From the cell containing the given text, extract its center point as [X, Y] coordinate. 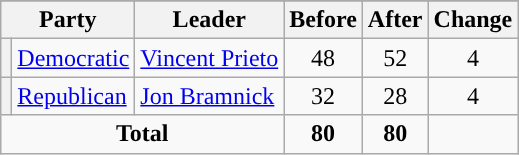
32 [324, 96]
Republican [74, 96]
Leader [210, 20]
Democratic [74, 58]
Vincent Prieto [210, 58]
48 [324, 58]
After [395, 20]
28 [395, 96]
Change [473, 20]
Jon Bramnick [210, 96]
Total [142, 134]
52 [395, 58]
Before [324, 20]
Party [68, 20]
